Detect which cell encompasses the target text, then output its [x, y] center coordinate. 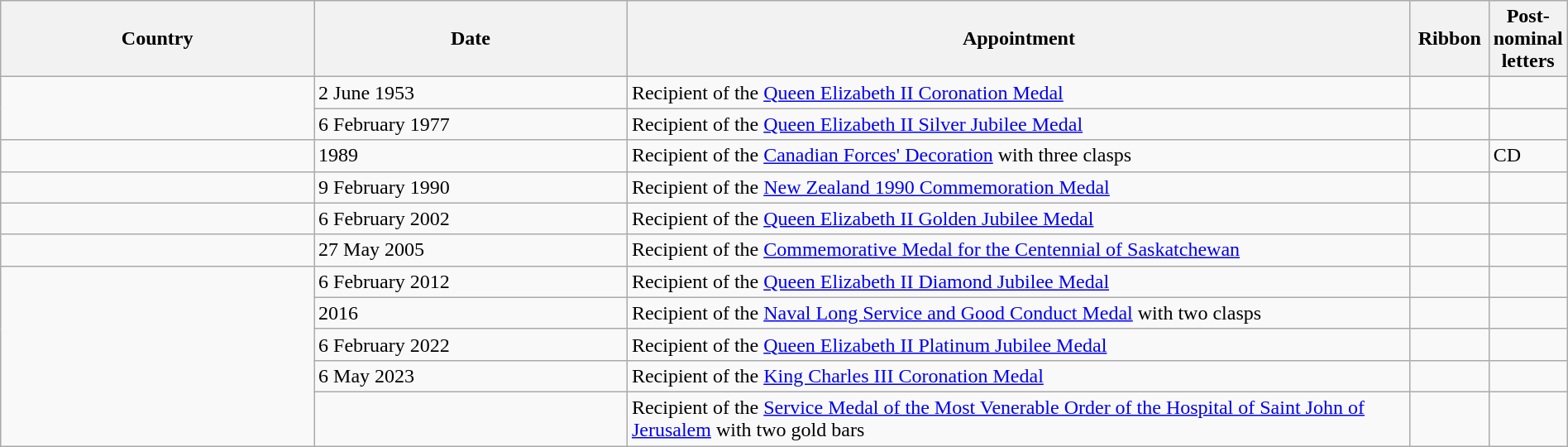
6 February 2012 [471, 281]
Post-nominal letters [1528, 39]
Appointment [1019, 39]
CD [1528, 156]
Recipient of the Service Medal of the Most Venerable Order of the Hospital of Saint John of Jerusalem with two gold bars [1019, 419]
6 February 2022 [471, 344]
Date [471, 39]
6 May 2023 [471, 376]
6 February 2002 [471, 219]
2016 [471, 313]
Recipient of the Queen Elizabeth II Silver Jubilee Medal [1019, 124]
Recipient of the Queen Elizabeth II Coronation Medal [1019, 93]
27 May 2005 [471, 250]
Recipient of the New Zealand 1990 Commemoration Medal [1019, 187]
Recipient of the Naval Long Service and Good Conduct Medal with two clasps [1019, 313]
6 February 1977 [471, 124]
2 June 1953 [471, 93]
Country [157, 39]
Recipient of the Queen Elizabeth II Diamond Jubilee Medal [1019, 281]
Recipient of the Commemorative Medal for the Centennial of Saskatchewan [1019, 250]
1989 [471, 156]
Recipient of the Queen Elizabeth II Golden Jubilee Medal [1019, 219]
Recipient of the Queen Elizabeth II Platinum Jubilee Medal [1019, 344]
Recipient of the King Charles III Coronation Medal [1019, 376]
Recipient of the Canadian Forces' Decoration with three clasps [1019, 156]
Ribbon [1449, 39]
9 February 1990 [471, 187]
